Provide the (X, Y) coordinate of the cell's center where the given text is located.  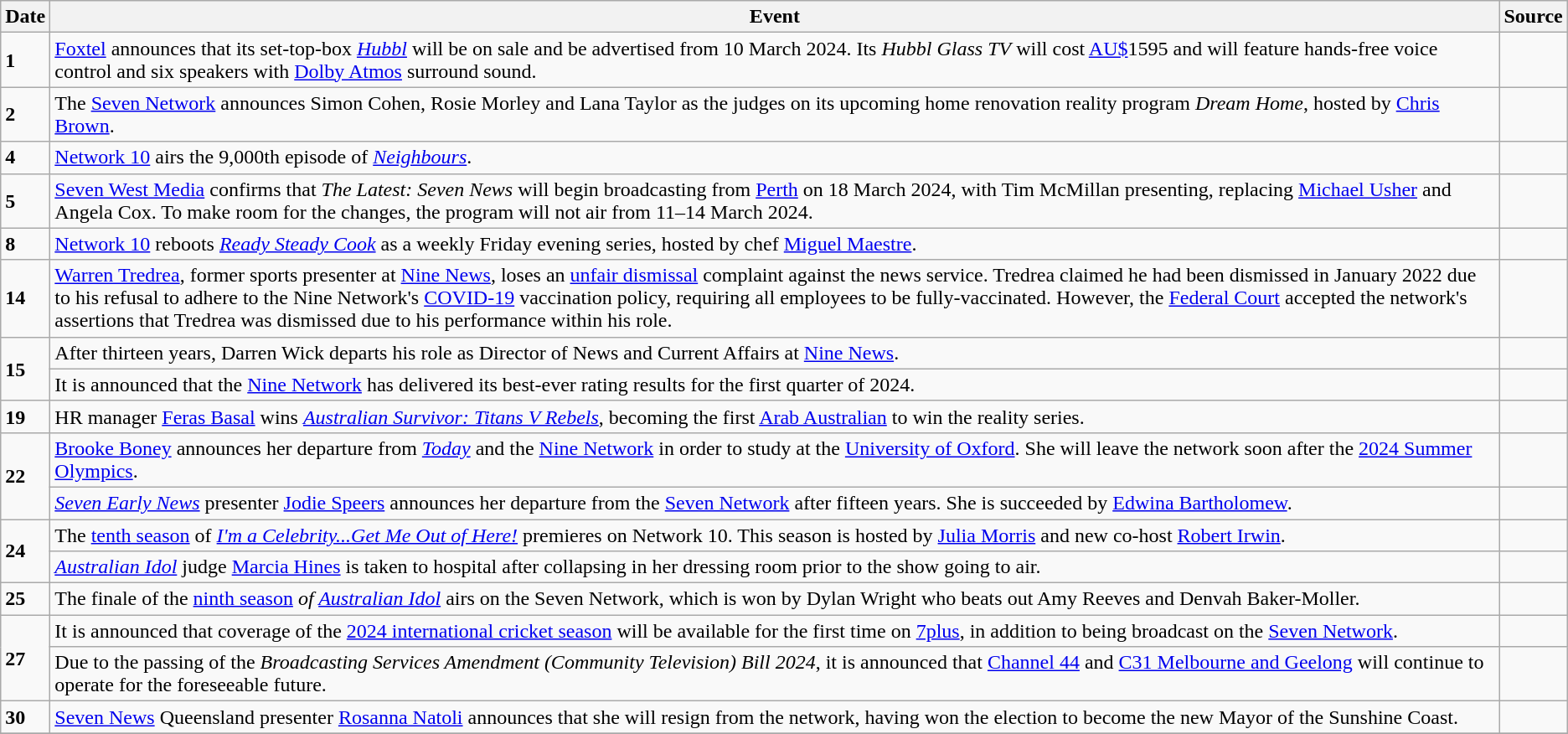
15 (25, 369)
Event (775, 17)
8 (25, 244)
Australian Idol judge Marcia Hines is taken to hospital after collapsing in her dressing room prior to the show going to air. (775, 567)
Date (25, 17)
Source (1533, 17)
24 (25, 551)
Network 10 airs the 9,000th episode of Neighbours. (775, 158)
25 (25, 599)
14 (25, 298)
22 (25, 476)
19 (25, 416)
HR manager Feras Basal wins Australian Survivor: Titans V Rebels, becoming the first Arab Australian to win the reality series. (775, 416)
It is announced that the Nine Network has delivered its best-ever rating results for the first quarter of 2024. (775, 385)
1 (25, 60)
Network 10 reboots Ready Steady Cook as a weekly Friday evening series, hosted by chef Miguel Maestre. (775, 244)
4 (25, 158)
5 (25, 201)
2 (25, 114)
Seven Early News presenter Jodie Speers announces her departure from the Seven Network after fifteen years. She is succeeded by Edwina Bartholomew. (775, 503)
After thirteen years, Darren Wick departs his role as Director of News and Current Affairs at Nine News. (775, 353)
30 (25, 717)
27 (25, 659)
